Determine the (x, y) coordinate at the center of the cell enclosing the given text.  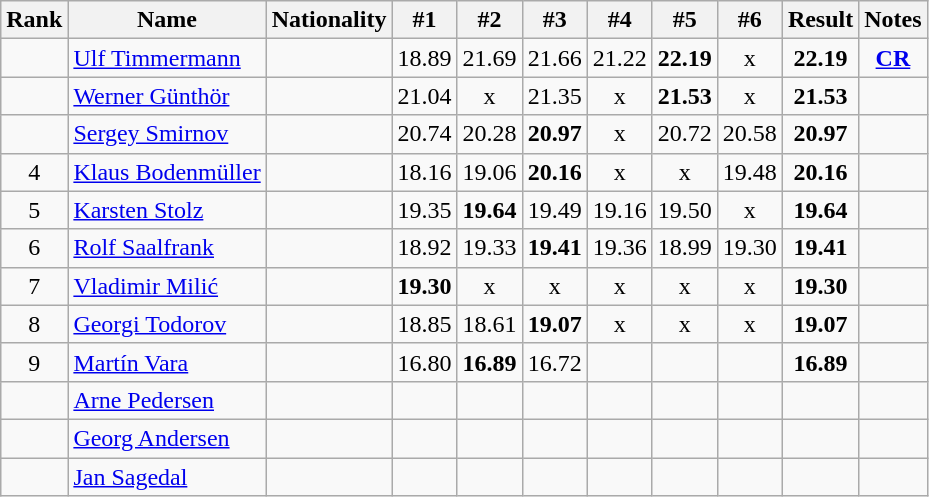
8 (34, 324)
18.85 (424, 324)
18.61 (490, 324)
Notes (893, 20)
20.28 (490, 134)
6 (34, 248)
Rank (34, 20)
19.06 (490, 172)
Georg Andersen (167, 438)
20.58 (750, 134)
18.92 (424, 248)
19.16 (620, 210)
Arne Pedersen (167, 400)
19.49 (554, 210)
5 (34, 210)
18.16 (424, 172)
#6 (750, 20)
19.50 (684, 210)
Ulf Timmermann (167, 58)
Result (820, 20)
Nationality (329, 20)
19.35 (424, 210)
21.04 (424, 96)
21.35 (554, 96)
#5 (684, 20)
Klaus Bodenmüller (167, 172)
16.80 (424, 362)
21.66 (554, 58)
Martín Vara (167, 362)
19.36 (620, 248)
Werner Günthör (167, 96)
19.33 (490, 248)
Vladimir Milić (167, 286)
18.99 (684, 248)
Rolf Saalfrank (167, 248)
#1 (424, 20)
#2 (490, 20)
20.74 (424, 134)
16.72 (554, 362)
21.69 (490, 58)
Jan Sagedal (167, 477)
7 (34, 286)
18.89 (424, 58)
20.72 (684, 134)
#3 (554, 20)
CR (893, 58)
#4 (620, 20)
9 (34, 362)
4 (34, 172)
19.48 (750, 172)
21.22 (620, 58)
Georgi Todorov (167, 324)
Name (167, 20)
Karsten Stolz (167, 210)
Sergey Smirnov (167, 134)
